Determine the (X, Y) coordinate at the center of the cell enclosing the given text.  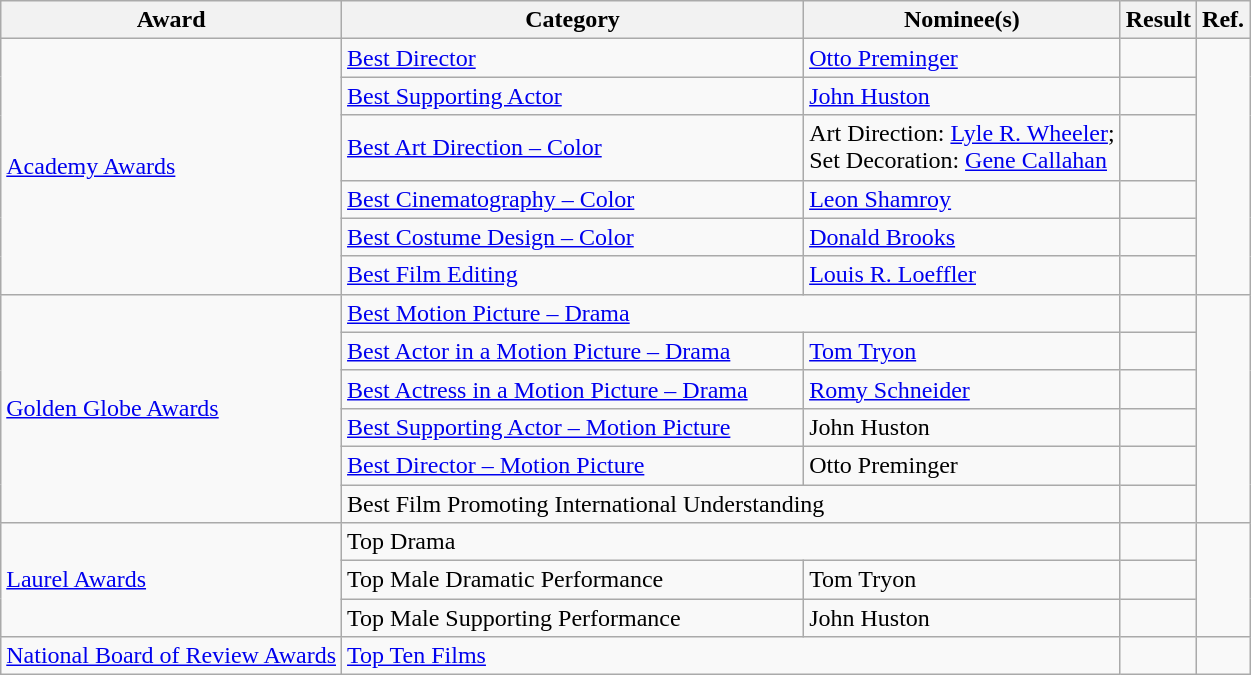
Top Ten Films (732, 656)
Nominee(s) (962, 20)
Category (573, 20)
Best Supporting Actor (573, 96)
Top Drama (732, 542)
Top Male Supporting Performance (573, 618)
Leon Shamroy (962, 199)
Louis R. Loeffler (962, 275)
Ref. (1224, 20)
Best Art Direction – Color (573, 148)
Award (172, 20)
Best Costume Design – Color (573, 237)
Best Cinematography – Color (573, 199)
Laurel Awards (172, 580)
Best Director (573, 58)
Best Actor in a Motion Picture – Drama (573, 351)
Best Film Promoting International Understanding (732, 503)
Best Supporting Actor – Motion Picture (573, 427)
Best Film Editing (573, 275)
Best Director – Motion Picture (573, 465)
Best Actress in a Motion Picture – Drama (573, 389)
Best Motion Picture – Drama (732, 313)
Academy Awards (172, 166)
Art Direction: Lyle R. Wheeler; Set Decoration: Gene Callahan (962, 148)
Golden Globe Awards (172, 408)
Donald Brooks (962, 237)
Romy Schneider (962, 389)
National Board of Review Awards (172, 656)
Top Male Dramatic Performance (573, 580)
Result (1158, 20)
